Return the [X, Y] coordinate for the center point of the cell that contains the specified text.  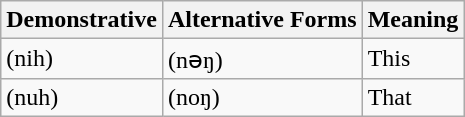
This [413, 59]
Demonstrative [82, 20]
That [413, 97]
(nih) [82, 59]
(nuh) [82, 97]
Alternative Forms [262, 20]
(nəŋ) [262, 59]
(noŋ) [262, 97]
Meaning [413, 20]
